Scan for the cell matching the given text and deliver its [x, y] coordinate at center. 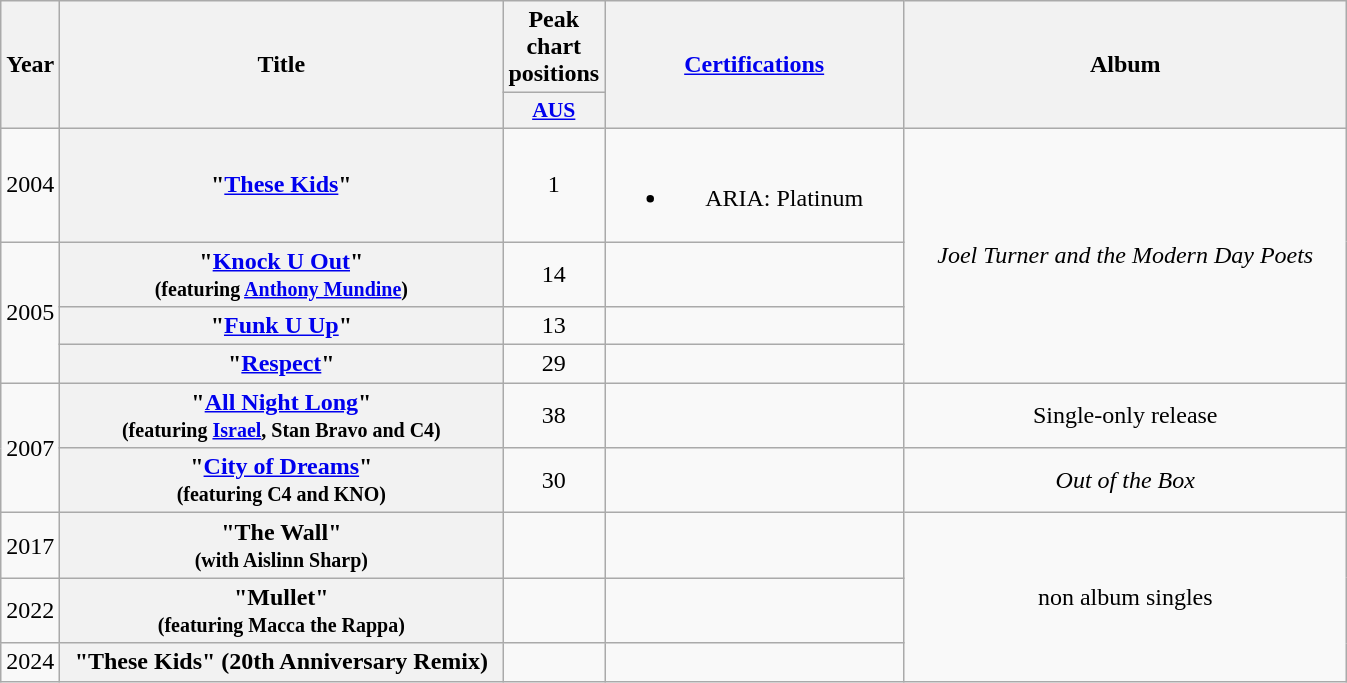
"These Kids" [282, 184]
"Knock U Out"(featuring Anthony Mundine) [282, 274]
Year [30, 65]
2022 [30, 610]
2005 [30, 312]
"The Wall"(with Aislinn Sharp) [282, 546]
30 [554, 480]
38 [554, 416]
Peak chart positions [554, 47]
"All Night Long"(featuring Israel, Stan Bravo and C4) [282, 416]
"Funk U Up" [282, 326]
non album singles [1126, 597]
"Respect" [282, 364]
Out of the Box [1126, 480]
Album [1126, 65]
ARIA: Platinum [754, 184]
"City of Dreams"(featuring C4 and KNO) [282, 480]
Certifications [754, 65]
1 [554, 184]
"Mullet"(featuring Macca the Rappa) [282, 610]
Joel Turner and the Modern Day Poets [1126, 255]
2017 [30, 546]
Title [282, 65]
AUS [554, 111]
2024 [30, 662]
2007 [30, 448]
14 [554, 274]
13 [554, 326]
"These Kids" (20th Anniversary Remix) [282, 662]
Single-only release [1126, 416]
29 [554, 364]
2004 [30, 184]
